For the text-containing cell, return its midpoint in (x, y) coordinate format. 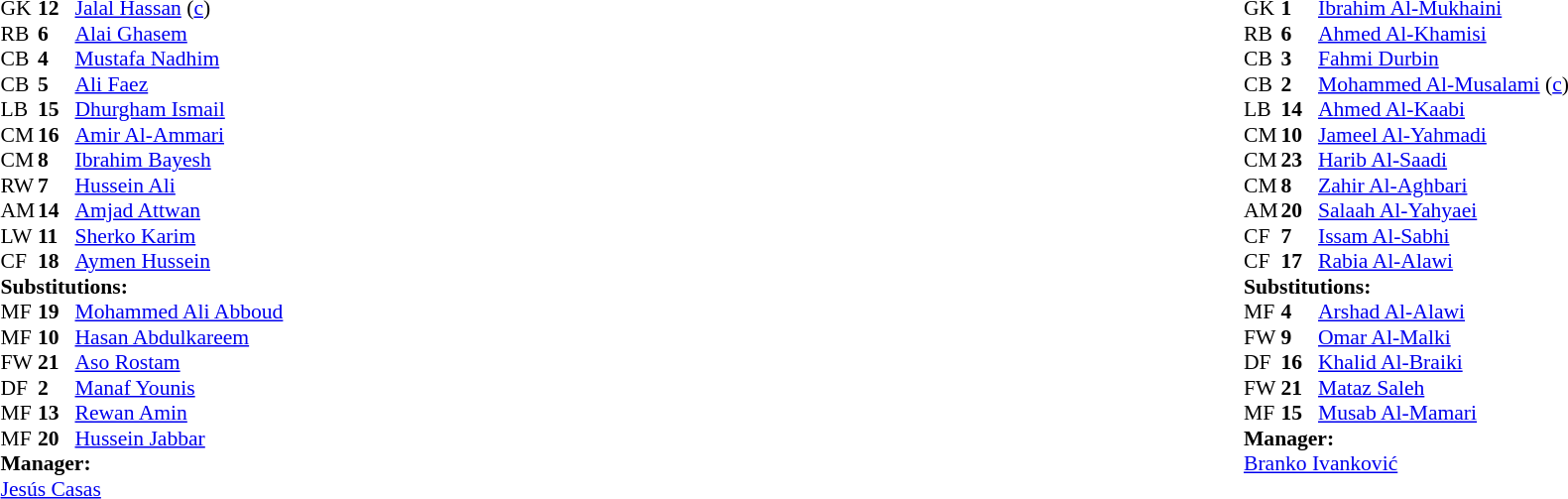
Hussein Ali (180, 186)
Mohammed Ali Abboud (180, 312)
Ali Faez (180, 84)
19 (57, 312)
Sherko Karim (180, 236)
Dhurgham Ismail (180, 110)
3 (1299, 59)
Hussein Jabbar (180, 438)
RW (19, 186)
Amjad Attwan (180, 211)
Manaf Younis (180, 388)
9 (1299, 337)
Alai Ghasem (180, 34)
Manager: (141, 463)
Aso Rostam (180, 362)
5 (57, 84)
LW (19, 236)
23 (1299, 160)
Aymen Hussein (180, 261)
Rewan Amin (180, 414)
11 (57, 236)
Substitutions: (141, 287)
18 (57, 261)
Mustafa Nadhim (180, 59)
13 (57, 414)
Ibrahim Bayesh (180, 160)
17 (1299, 261)
Amir Al-Ammari (180, 135)
Hasan Abdulkareem (180, 337)
